Return the [X, Y] coordinate for the center point of the cell that contains the specified text.  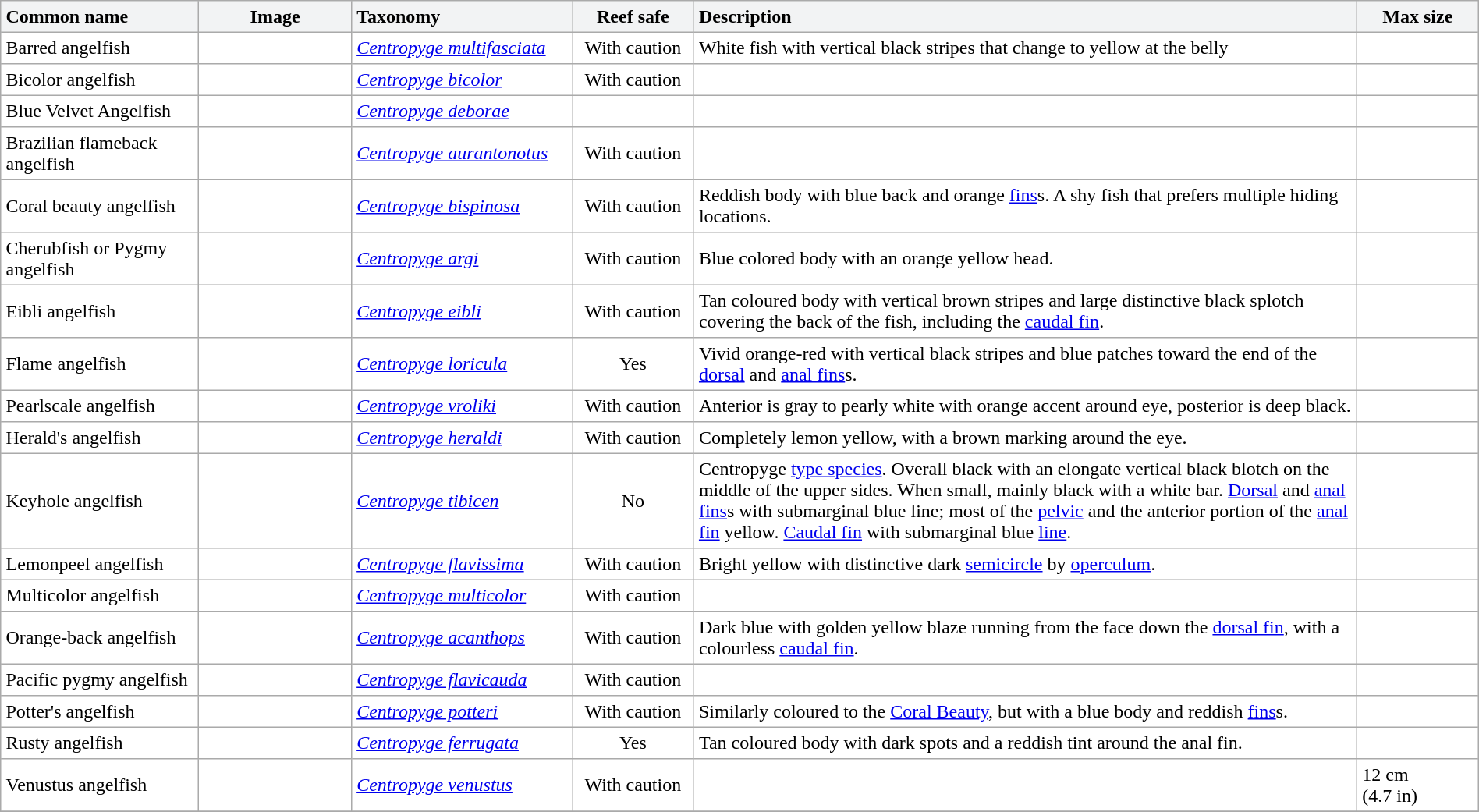
Completely lemon yellow, with a brown marking around the eye. [1025, 438]
Blue colored body with an orange yellow head. [1025, 259]
Centropyge bispinosa [462, 206]
Centropyge bicolor [462, 80]
Flame angelfish [100, 364]
Reef safe [633, 16]
Centropyge heraldi [462, 438]
12 cm(4.7 in) [1417, 785]
Dark blue with golden yellow blaze running from the face down the dorsal fin, with a colourless caudal fin. [1025, 638]
Centropyge vroliki [462, 406]
Centropyge tibicen [462, 501]
Description [1025, 16]
Lemonpeel angelfish [100, 564]
Tan coloured body with dark spots and a reddish tint around the anal fin. [1025, 743]
Herald's angelfish [100, 438]
Reddish body with blue back and orange finss. A shy fish that prefers multiple hiding locations. [1025, 206]
Bicolor angelfish [100, 80]
Eibli angelfish [100, 311]
Centropyge multicolor [462, 595]
Centropyge flavicauda [462, 679]
Centropyge deborae [462, 111]
Centropyge potteri [462, 711]
Centropyge venustus [462, 785]
Max size [1417, 16]
Cherubfish or Pygmy angelfish [100, 259]
Anterior is gray to pearly white with orange accent around eye, posterior is deep black. [1025, 406]
Potter's angelfish [100, 711]
Rusty angelfish [100, 743]
White fish with vertical black stripes that change to yellow at the belly [1025, 48]
Common name [100, 16]
Brazilian flameback angelfish [100, 154]
Pearlscale angelfish [100, 406]
Centropyge ferrugata [462, 743]
Vivid orange-red with vertical black stripes and blue patches toward the end of the dorsal and anal finss. [1025, 364]
Taxonomy [462, 16]
Similarly coloured to the Coral Beauty, but with a blue body and reddish finss. [1025, 711]
Keyhole angelfish [100, 501]
Image [275, 16]
Tan coloured body with vertical brown stripes and large distinctive black splotch covering the back of the fish, including the caudal fin. [1025, 311]
Bright yellow with distinctive dark semicircle by operculum. [1025, 564]
Centropyge loricula [462, 364]
Venustus angelfish [100, 785]
Centropyge aurantonotus [462, 154]
Barred angelfish [100, 48]
Coral beauty angelfish [100, 206]
No [633, 501]
Centropyge eibli [462, 311]
Multicolor angelfish [100, 595]
Centropyge flavissima [462, 564]
Centropyge multifasciata [462, 48]
Pacific pygmy angelfish [100, 679]
Blue Velvet Angelfish [100, 111]
Orange-back angelfish [100, 638]
Centropyge argi [462, 259]
Centropyge acanthops [462, 638]
